From the cell containing the given text, extract its center point as [X, Y] coordinate. 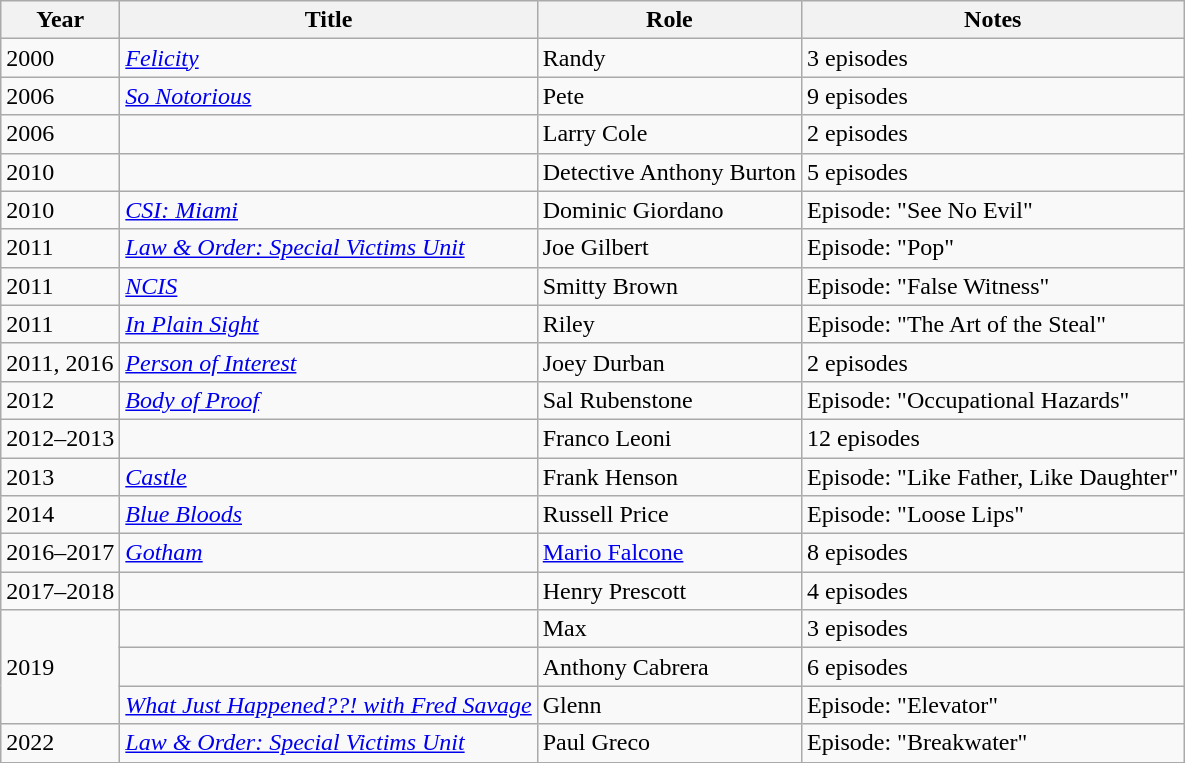
12 episodes [993, 438]
2017–2018 [60, 591]
Joey Durban [669, 362]
Russell Price [669, 515]
Henry Prescott [669, 591]
Title [328, 20]
Larry Cole [669, 134]
Paul Greco [669, 743]
5 episodes [993, 172]
Year [60, 20]
Episode: "Pop" [993, 248]
2022 [60, 743]
Joe Gilbert [669, 248]
Dominic Giordano [669, 210]
2000 [60, 58]
Sal Rubenstone [669, 400]
CSI: Miami [328, 210]
2014 [60, 515]
What Just Happened??! with Fred Savage [328, 705]
6 episodes [993, 667]
9 episodes [993, 96]
2011, 2016 [60, 362]
Pete [669, 96]
So Notorious [328, 96]
Episode: "The Art of the Steal" [993, 324]
2012–2013 [60, 438]
Randy [669, 58]
Episode: "Elevator" [993, 705]
Episode: "Breakwater" [993, 743]
Smitty Brown [669, 286]
2016–2017 [60, 553]
Franco Leoni [669, 438]
Blue Bloods [328, 515]
Castle [328, 477]
2012 [60, 400]
Role [669, 20]
Felicity [328, 58]
NCIS [328, 286]
Body of Proof [328, 400]
2019 [60, 667]
Episode: "Loose Lips" [993, 515]
Episode: "Like Father, Like Daughter" [993, 477]
Detective Anthony Burton [669, 172]
Glenn [669, 705]
Episode: "Occupational Hazards" [993, 400]
4 episodes [993, 591]
In Plain Sight [328, 324]
Episode: "See No Evil" [993, 210]
Mario Falcone [669, 553]
Gotham [328, 553]
Max [669, 629]
2013 [60, 477]
8 episodes [993, 553]
Riley [669, 324]
Person of Interest [328, 362]
Episode: "False Witness" [993, 286]
Notes [993, 20]
Anthony Cabrera [669, 667]
Frank Henson [669, 477]
